Return the (x, y) coordinate for the center point of the cell that contains the specified text.  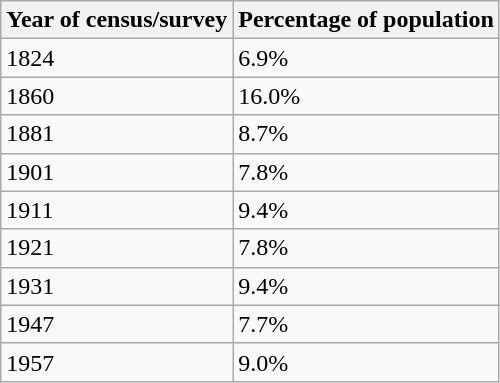
1957 (117, 362)
Year of census/survey (117, 20)
1911 (117, 210)
1921 (117, 248)
1901 (117, 172)
Percentage of population (366, 20)
1947 (117, 324)
1931 (117, 286)
7.7% (366, 324)
8.7% (366, 134)
6.9% (366, 58)
1860 (117, 96)
1881 (117, 134)
16.0% (366, 96)
1824 (117, 58)
9.0% (366, 362)
